Search for the cell housing the specified text and yield its (X, Y) center coordinate. 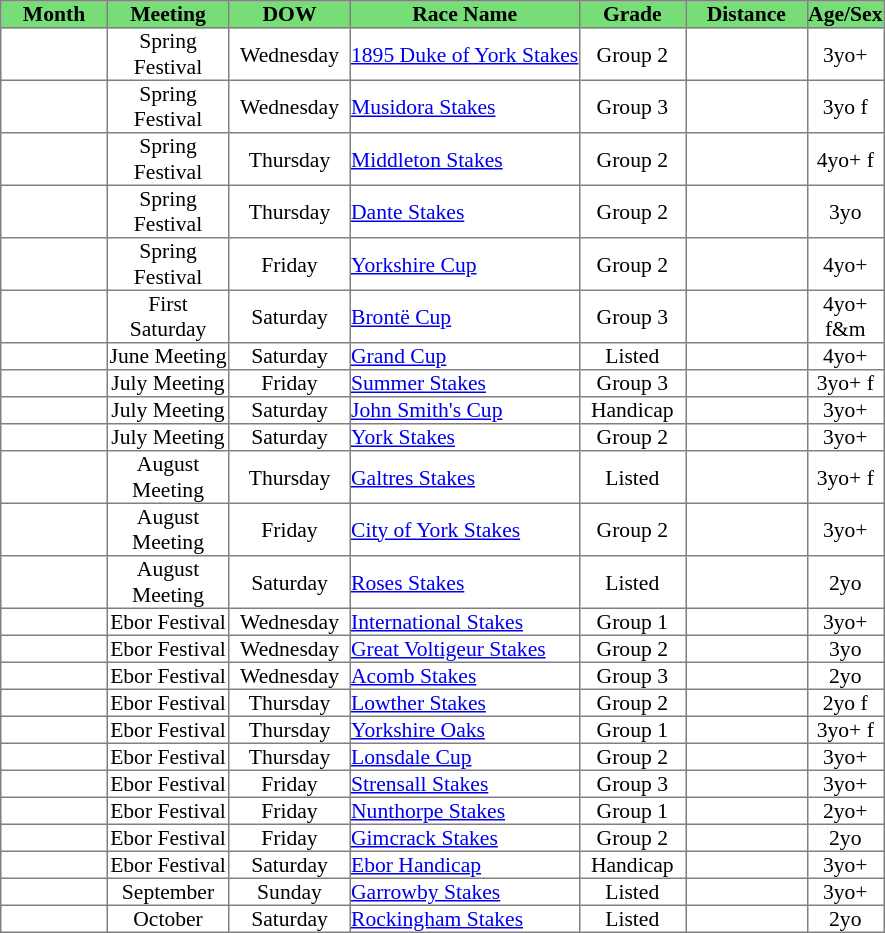
International Stakes (464, 622)
Distance (747, 14)
September (168, 892)
Musidora Stakes (464, 106)
Garrowby Stakes (464, 892)
John Smith's Cup (464, 410)
Middleton Stakes (464, 159)
Lonsdale Cup (464, 756)
Race Name (464, 14)
Acomb Stakes (464, 676)
October (168, 918)
Rockingham Stakes (464, 918)
Brontë Cup (464, 316)
Month (54, 14)
Yorkshire Cup (464, 264)
4yo+ f&m (845, 316)
City of York Stakes (464, 529)
Dante Stakes (464, 211)
3yo f (845, 106)
Yorkshire Oaks (464, 730)
York Stakes (464, 438)
Meeting (168, 14)
4yo+ f (845, 159)
Ebor Handicap (464, 864)
Nunthorpe Stakes (464, 810)
Sunday (290, 892)
DOW (290, 14)
First Saturday (168, 316)
Great Voltigeur Stakes (464, 648)
Lowther Stakes (464, 702)
1895 Duke of York Stakes (464, 54)
2yo+ (845, 810)
Summer Stakes (464, 384)
Roses Stakes (464, 582)
Grand Cup (464, 356)
Grade (632, 14)
Gimcrack Stakes (464, 838)
June Meeting (168, 356)
Strensall Stakes (464, 784)
2yo f (845, 702)
Age/Sex (845, 14)
Galtres Stakes (464, 477)
